Extract the [x, y] coordinate from the center of the cell holding the provided text.  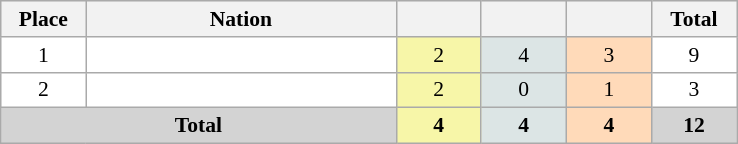
9 [694, 55]
Nation [241, 19]
12 [694, 126]
0 [524, 90]
Place [44, 19]
